Return [X, Y] of the center of cell containing provided text 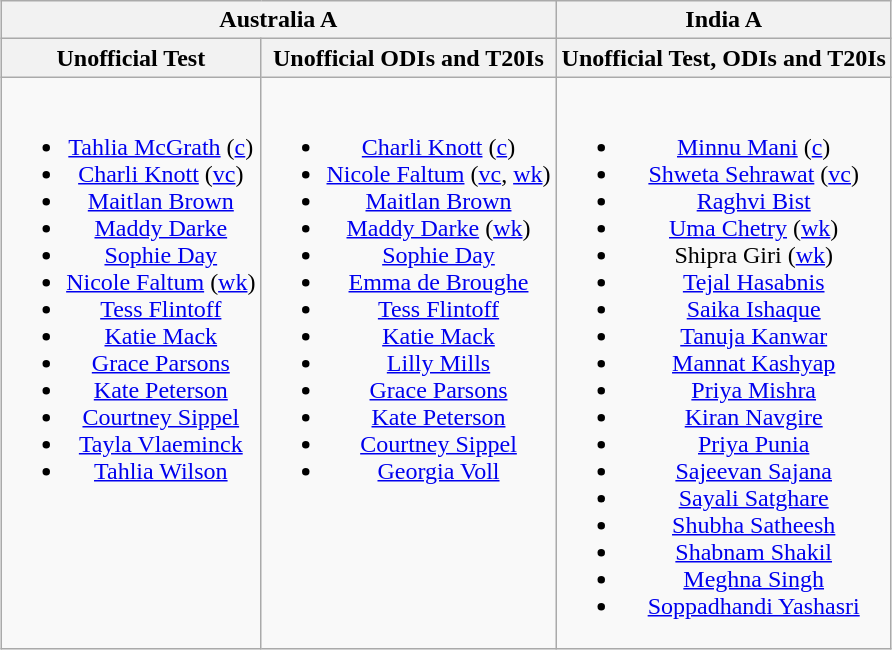
Australia A [278, 20]
Unofficial ODIs and T20Is [408, 58]
Unofficial Test [131, 58]
India A [724, 20]
Unofficial Test, ODIs and T20Is [724, 58]
